Output the [X, Y] coordinate of the center of the cell containing the given text.  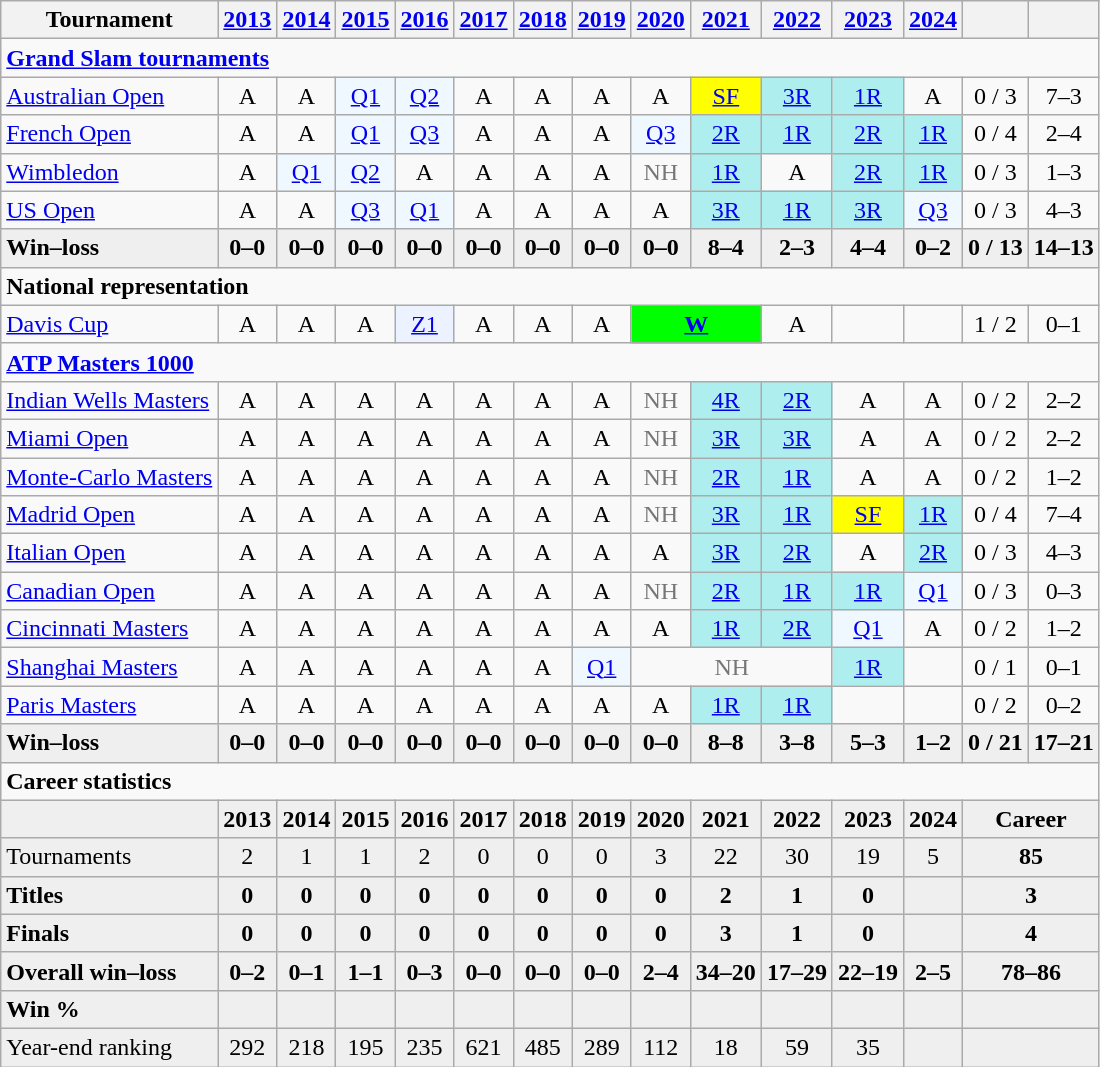
Wimbledon [110, 172]
235 [424, 1047]
0 / 1 [996, 667]
78–86 [1032, 971]
French Open [110, 134]
1–1 [366, 971]
Tournaments [110, 857]
4R [726, 400]
7–3 [1064, 96]
5 [932, 857]
Finals [110, 933]
Year-end ranking [110, 1047]
22–19 [868, 971]
35 [868, 1047]
ATP Masters 1000 [550, 362]
18 [726, 1047]
34–20 [726, 971]
Australian Open [110, 96]
Career statistics [550, 781]
17–21 [1064, 743]
1–3 [1064, 172]
Overall win–loss [110, 971]
195 [366, 1047]
Grand Slam tournaments [550, 58]
2–3 [796, 248]
3–8 [796, 743]
0 / 13 [996, 248]
Indian Wells Masters [110, 400]
621 [484, 1047]
2–5 [932, 971]
22 [726, 857]
4 [1032, 933]
14–13 [1064, 248]
5–3 [868, 743]
8–8 [726, 743]
Z1 [424, 324]
292 [248, 1047]
1 / 2 [996, 324]
Win % [110, 1009]
19 [868, 857]
0 / 21 [996, 743]
4–4 [868, 248]
30 [796, 857]
7–4 [1064, 515]
485 [542, 1047]
59 [796, 1047]
218 [306, 1047]
112 [660, 1047]
289 [602, 1047]
W [696, 324]
Career [1032, 819]
Canadian Open [110, 591]
17–29 [796, 971]
8–4 [726, 248]
Tournament [110, 20]
Italian Open [110, 553]
Cincinnati Masters [110, 629]
US Open [110, 210]
Paris Masters [110, 705]
Monte-Carlo Masters [110, 477]
Titles [110, 895]
National representation [550, 286]
Miami Open [110, 438]
Madrid Open [110, 515]
Davis Cup [110, 324]
Shanghai Masters [110, 667]
85 [1032, 857]
